Identify which cell holds the provided text, then report its [x, y] central coordinate. 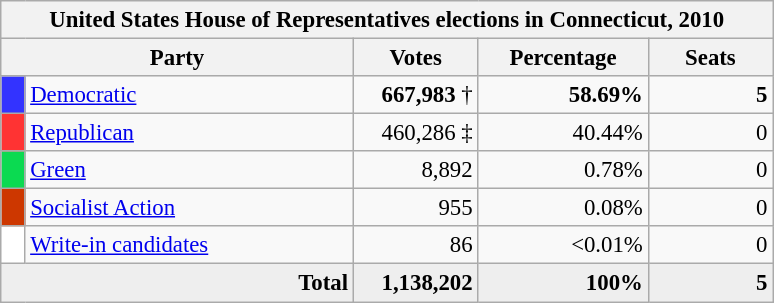
Seats [710, 58]
58.69% [563, 95]
Votes [416, 58]
<0.01% [563, 245]
8,892 [416, 170]
Total [178, 283]
100% [563, 283]
Republican [189, 133]
Democratic [189, 95]
Green [189, 170]
United States House of Representatives elections in Connecticut, 2010 [387, 20]
0.08% [563, 208]
Socialist Action [189, 208]
86 [416, 245]
955 [416, 208]
460,286 ‡ [416, 133]
40.44% [563, 133]
Percentage [563, 58]
1,138,202 [416, 283]
667,983 † [416, 95]
Party [178, 58]
0.78% [563, 170]
Write-in candidates [189, 245]
